Extract the (x, y) coordinate from the center of the cell holding the provided text.  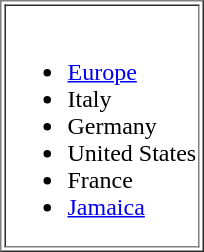
Europe Italy Germany United States France Jamaica (102, 126)
